Capture the cell that displays the provided text and extract its [X, Y] central coordinate. 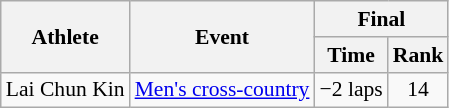
−2 laps [350, 90]
Athlete [66, 36]
Final [381, 19]
Event [222, 36]
Men's cross-country [222, 90]
Rank [418, 55]
14 [418, 90]
Lai Chun Kin [66, 90]
Time [350, 55]
